Locate the cell with the specified text and output its [x, y] center coordinate. 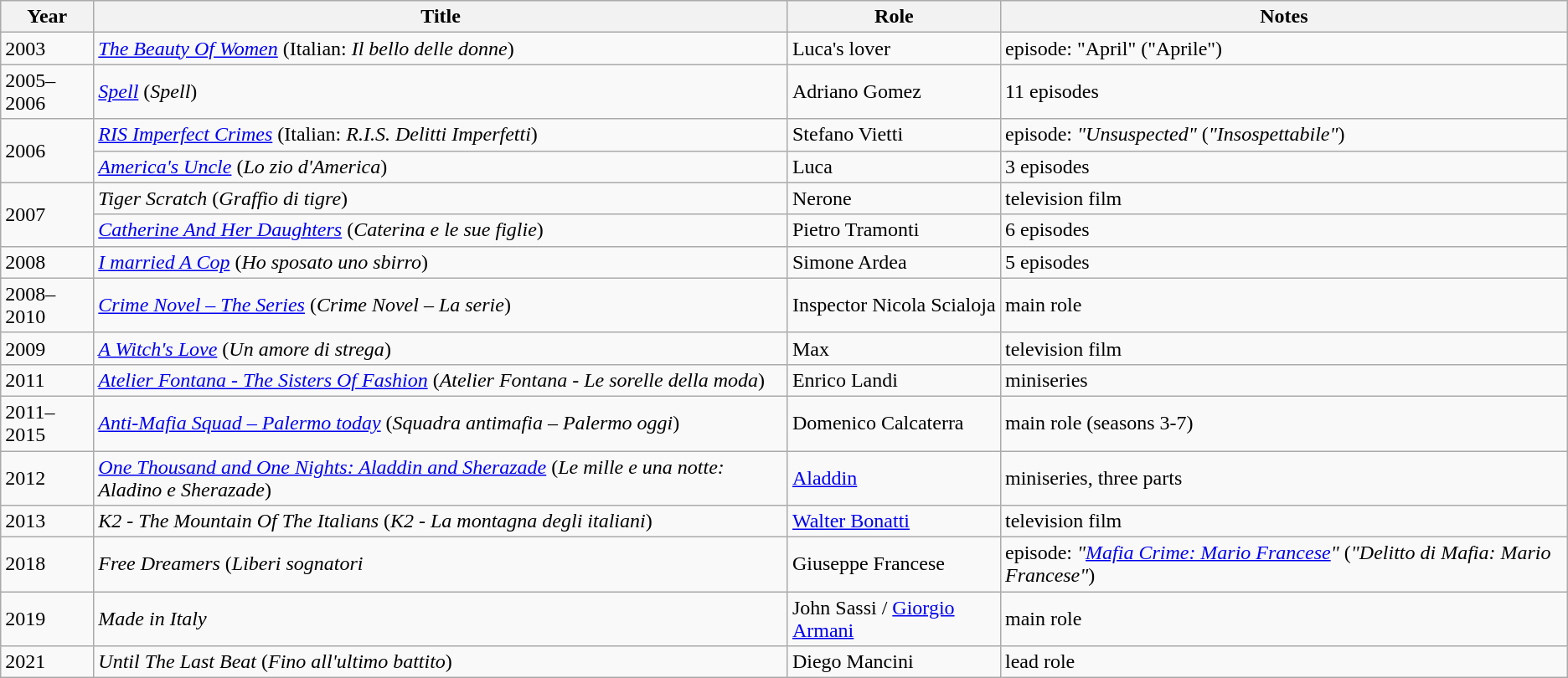
2011–2015 [47, 424]
Max [894, 348]
America's Uncle (Lo zio d'America) [441, 167]
2008–2010 [47, 305]
Stefano Vietti [894, 135]
Inspector Nicola Scialoja [894, 305]
episode: "April" ("Aprile") [1283, 49]
2006 [47, 151]
miniseries [1283, 380]
2007 [47, 214]
2019 [47, 619]
Nerone [894, 198]
K2 - The Mountain Of The Italians (K2 - La montagna degli italiani) [441, 521]
Enrico Landi [894, 380]
2003 [47, 49]
Made in Italy [441, 619]
Crime Novel – The Series (Crime Novel – La serie) [441, 305]
6 episodes [1283, 230]
Spell (Spell) [441, 92]
Anti-Mafia Squad – Palermo today (Squadra antimafia – Palermo oggi) [441, 424]
main role (seasons 3-7) [1283, 424]
Adriano Gomez [894, 92]
miniseries, three parts [1283, 477]
Atelier Fontana - The Sisters Of Fashion (Atelier Fontana - Le sorelle della moda) [441, 380]
Domenico Calcaterra [894, 424]
lead role [1283, 662]
2013 [47, 521]
Year [47, 17]
Title [441, 17]
RIS Imperfect Crimes (Italian: R.I.S. Delitti Imperfetti) [441, 135]
Diego Mancini [894, 662]
Luca [894, 167]
Tiger Scratch (Graffio di tigre) [441, 198]
episode: "Mafia Crime: Mario Francese" ("Delitto di Mafia: Mario Francese") [1283, 564]
2005–2006 [47, 92]
Role [894, 17]
Giuseppe Francese [894, 564]
episode: "Unsuspected" ("Insospettabile") [1283, 135]
A Witch's Love (Un amore di strega) [441, 348]
2009 [47, 348]
The Beauty Of Women (Italian: Il bello delle donne) [441, 49]
Catherine And Her Daughters (Caterina e le sue figlie) [441, 230]
Simone Ardea [894, 262]
3 episodes [1283, 167]
2012 [47, 477]
I married A Cop (Ho sposato uno sbirro) [441, 262]
Walter Bonatti [894, 521]
Notes [1283, 17]
2008 [47, 262]
Luca's lover [894, 49]
Pietro Tramonti [894, 230]
5 episodes [1283, 262]
2018 [47, 564]
One Thousand and One Nights: Aladdin and Sherazade (Le mille e una notte: Aladino e Sherazade) [441, 477]
Until The Last Beat (Fino all'ultimo battito) [441, 662]
Aladdin [894, 477]
Free Dreamers (Liberi sognatori [441, 564]
11 episodes [1283, 92]
John Sassi / Giorgio Armani [894, 619]
2011 [47, 380]
2021 [47, 662]
